For the text-containing cell, return its midpoint in [x, y] coordinate format. 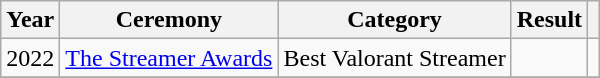
Category [394, 20]
Year [30, 20]
Best Valorant Streamer [394, 58]
The Streamer Awards [169, 58]
Result [549, 20]
2022 [30, 58]
Ceremony [169, 20]
